Identify which cell holds the provided text, then report its [X, Y] central coordinate. 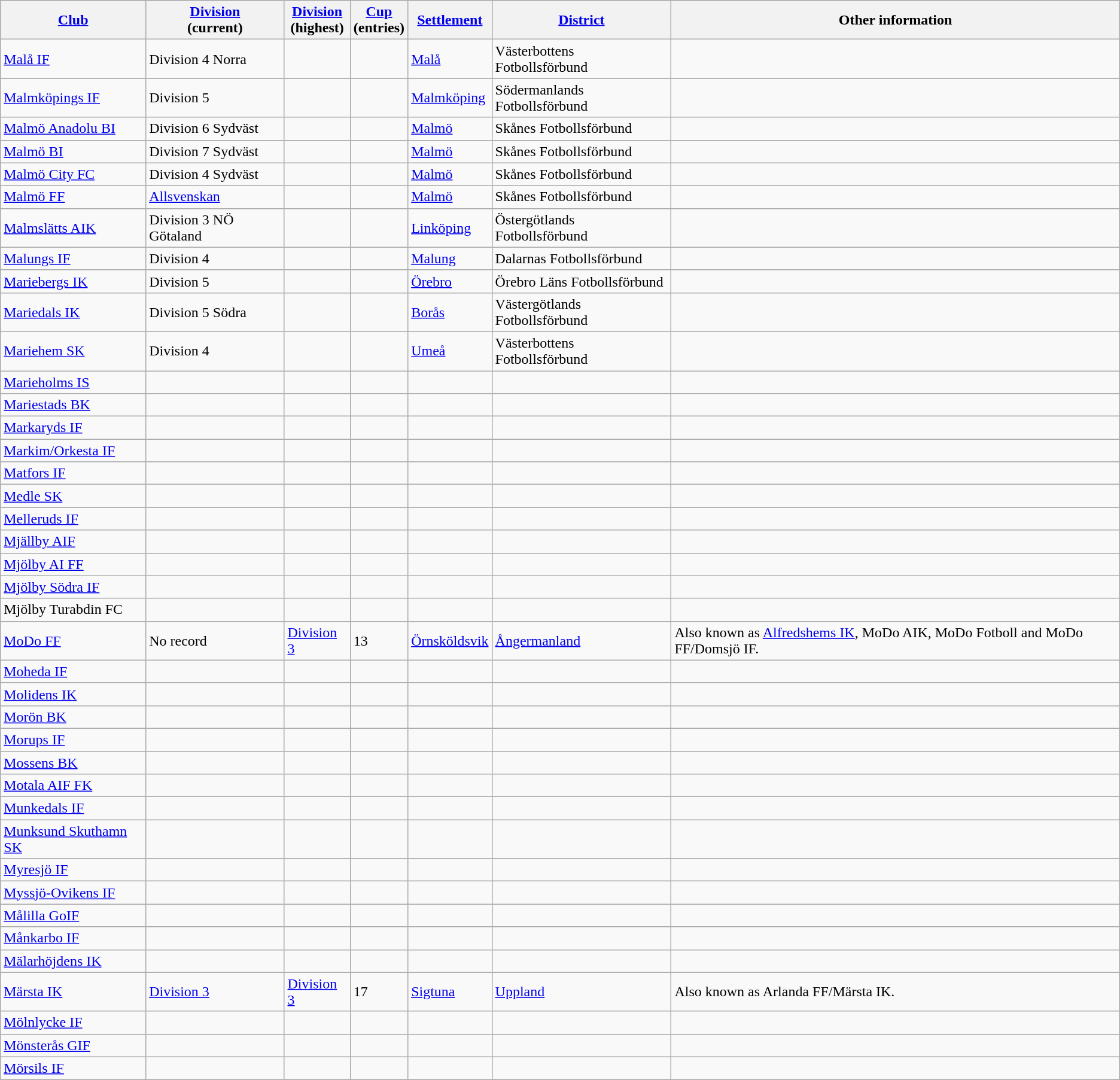
Medle SK [73, 496]
Malmö BI [73, 151]
Melleruds IF [73, 519]
Mariebergs IK [73, 281]
Markim/Orkesta IF [73, 451]
Mariehem SK [73, 351]
Malå [450, 59]
Division 6 Sydväst [215, 129]
Målilla GoIF [73, 915]
Malmslätts AIK [73, 227]
Morön BK [73, 717]
Mjällby AIF [73, 541]
MoDo FF [73, 640]
Mjölby AI FF [73, 564]
No record [215, 640]
Morups IF [73, 740]
Dalarnas Fotbollsförbund [582, 258]
Division 3 NÖ Götaland [215, 227]
Marieholms IS [73, 382]
Mörsils IF [73, 1068]
Other information [895, 20]
Division (current) [215, 20]
Märsta IK [73, 992]
Malmköping [450, 98]
Malung [450, 258]
Division 5 Södra [215, 312]
Mölnlycke IF [73, 1023]
Malmö City FC [73, 174]
Borås [450, 312]
Linköping [450, 227]
Molidens IK [73, 694]
Division 4 Norra [215, 59]
Myresjö IF [73, 870]
Malmö Anadolu BI [73, 129]
Markaryds IF [73, 428]
Also known as Arlanda FF/Märsta IK. [895, 992]
Moheda IF [73, 671]
Mariestads BK [73, 405]
Munksund Skuthamn SK [73, 839]
17 [379, 992]
Also known as Alfredshems IK, MoDo AIK, MoDo Fotboll and MoDo FF/Domsjö IF. [895, 640]
Södermanlands Fotbollsförbund [582, 98]
Uppland [582, 992]
Mjölby Turabdin FC [73, 610]
Munkedals IF [73, 808]
Mossens BK [73, 763]
Örebro Läns Fotbollsförbund [582, 281]
Östergötlands Fotbollsförbund [582, 227]
Allsvenskan [215, 197]
Umeå [450, 351]
Settlement [450, 20]
Malå IF [73, 59]
Sigtuna [450, 992]
Malmköpings IF [73, 98]
Västergötlands Fotbollsförbund [582, 312]
Motala AIF FK [73, 786]
Malmö FF [73, 197]
Division 4 Sydväst [215, 174]
Club [73, 20]
Division 7 Sydväst [215, 151]
Månkarbo IF [73, 938]
Malungs IF [73, 258]
Matfors IF [73, 473]
Örebro [450, 281]
Örnsköldsvik [450, 640]
13 [379, 640]
Cup (entries) [379, 20]
District [582, 20]
Mönsterås GIF [73, 1045]
Mälarhöjdens IK [73, 961]
Division (highest) [317, 20]
Mjölby Södra IF [73, 587]
Ångermanland [582, 640]
Myssjö-Ovikens IF [73, 893]
Mariedals IK [73, 312]
